Return the [x, y] coordinate for the center point of the cell that contains the specified text.  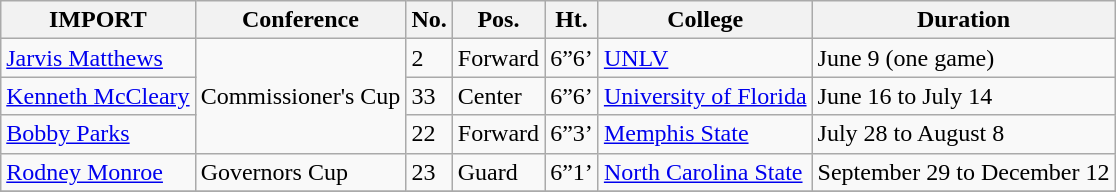
33 [429, 96]
July 28 to August 8 [964, 134]
6”1’ [572, 172]
Guard [498, 172]
June 16 to July 14 [964, 96]
Conference [300, 20]
College [705, 20]
North Carolina State [705, 172]
Center [498, 96]
University of Florida [705, 96]
Commissioner's Cup [300, 96]
Memphis State [705, 134]
2 [429, 58]
Pos. [498, 20]
Ht. [572, 20]
22 [429, 134]
UNLV [705, 58]
Jarvis Matthews [98, 58]
23 [429, 172]
Bobby Parks [98, 134]
June 9 (one game) [964, 58]
Duration [964, 20]
IMPORT [98, 20]
September 29 to December 12 [964, 172]
6”3’ [572, 134]
No. [429, 20]
Governors Cup [300, 172]
Kenneth McCleary [98, 96]
Rodney Monroe [98, 172]
